Pinpoint the cell where the given text exists, returning its (X, Y) midpoint coordinate. 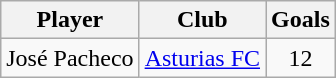
12 (301, 58)
Player (70, 20)
Asturias FC (202, 58)
Goals (301, 20)
José Pacheco (70, 58)
Club (202, 20)
